For the text-containing cell, return its midpoint in (X, Y) coordinate format. 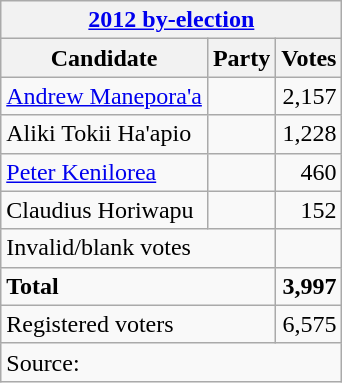
Peter Kenilorea (104, 172)
2,157 (309, 96)
3,997 (309, 286)
Registered voters (138, 324)
460 (309, 172)
6,575 (309, 324)
Party (241, 58)
2012 by-election (172, 20)
Invalid/blank votes (138, 248)
1,228 (309, 134)
Andrew Manepora'a (104, 96)
Claudius Horiwapu (104, 210)
Aliki Tokii Ha'apio (104, 134)
152 (309, 210)
Votes (309, 58)
Total (138, 286)
Candidate (104, 58)
Source: (172, 362)
